Capture the cell that displays the provided text and extract its [x, y] central coordinate. 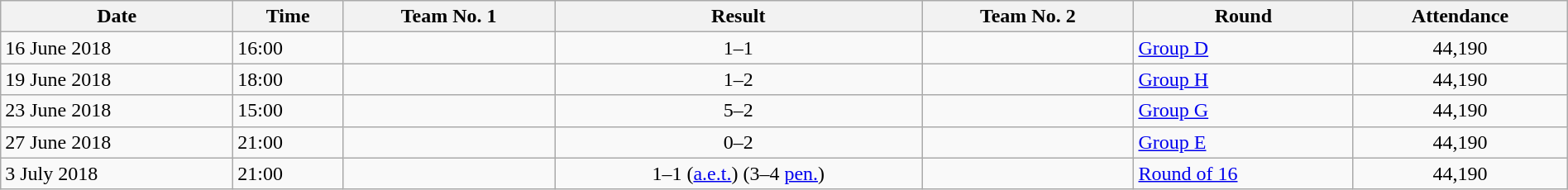
Attendance [1460, 17]
Round of 16 [1244, 173]
Group E [1244, 142]
16 June 2018 [117, 48]
15:00 [288, 111]
27 June 2018 [117, 142]
1–1 [739, 48]
Group G [1244, 111]
1–1 (a.e.t.) (3–4 pen.) [739, 173]
Time [288, 17]
19 June 2018 [117, 79]
16:00 [288, 48]
Result [739, 17]
5–2 [739, 111]
Round [1244, 17]
Team No. 2 [1028, 17]
3 July 2018 [117, 173]
0–2 [739, 142]
18:00 [288, 79]
Date [117, 17]
23 June 2018 [117, 111]
Group H [1244, 79]
Team No. 1 [449, 17]
1–2 [739, 79]
Group D [1244, 48]
